Identify which cell holds the provided text, then report its [X, Y] central coordinate. 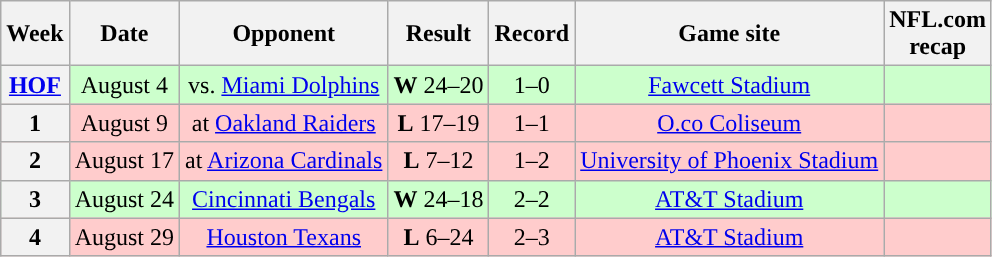
2–2 [532, 199]
Fawcett Stadium [730, 85]
vs. Miami Dolphins [284, 85]
Date [124, 34]
W 24–20 [438, 85]
at Oakland Raiders [284, 123]
Result [438, 34]
2–3 [532, 237]
2 [35, 161]
August 9 [124, 123]
1–1 [532, 123]
Cincinnati Bengals [284, 199]
4 [35, 237]
1–0 [532, 85]
August 4 [124, 85]
3 [35, 199]
Opponent [284, 34]
Game site [730, 34]
O.co Coliseum [730, 123]
University of Phoenix Stadium [730, 161]
1–2 [532, 161]
1 [35, 123]
L 6–24 [438, 237]
August 24 [124, 199]
L 17–19 [438, 123]
W 24–18 [438, 199]
at Arizona Cardinals [284, 161]
August 17 [124, 161]
August 29 [124, 237]
HOF [35, 85]
NFL.comrecap [938, 34]
Record [532, 34]
L 7–12 [438, 161]
Houston Texans [284, 237]
Week [35, 34]
